Identify which cell holds the provided text, then report its (X, Y) central coordinate. 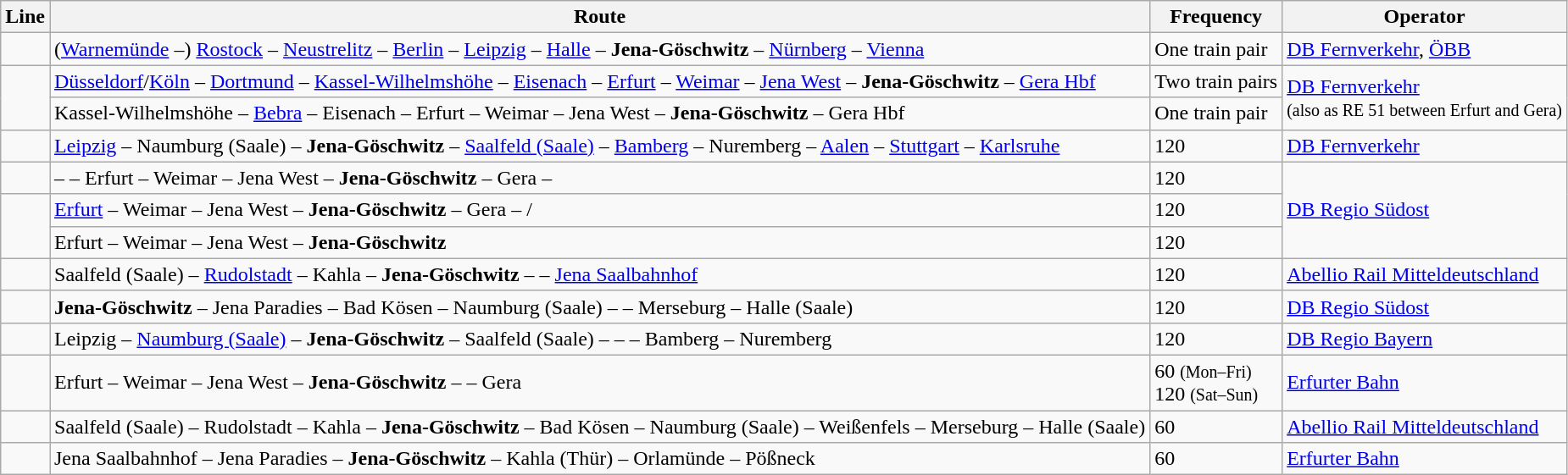
60 (Mon–Fri)120 (Sat–Sun) (1216, 383)
Line (25, 17)
DB Fernverkehr (also as RE 51 between Erfurt and Gera) (1425, 97)
Two train pairs (1216, 81)
Erfurt – Weimar – Jena West – Jena-Göschwitz (599, 242)
Leipzig – Naumburg (Saale) – Jena-Göschwitz – Saalfeld (Saale) – Bamberg – Nuremberg – Aalen – Stuttgart – Karlsruhe (599, 146)
DB Regio Bayern (1425, 339)
Erfurt – Weimar – Jena West – Jena-Göschwitz – – Gera (599, 383)
(Warnemünde –) Rostock – Neustrelitz – Berlin – Leipzig – Halle – Jena-Göschwitz – Nürnberg – Vienna (599, 49)
DB Fernverkehr (1425, 146)
Saalfeld (Saale) – Rudolstadt – Kahla – Jena-Göschwitz – – Jena Saalbahnhof (599, 274)
Frequency (1216, 17)
Jena-Göschwitz – Jena Paradies – Bad Kösen – Naumburg (Saale) – – Merseburg – Halle (Saale) (599, 307)
Leipzig – Naumburg (Saale) – Jena-Göschwitz – Saalfeld (Saale) – – – Bamberg – Nuremberg (599, 339)
Erfurt – Weimar – Jena West – Jena-Göschwitz – Gera – / (599, 210)
DB Fernverkehr, ÖBB (1425, 49)
Kassel-Wilhelmshöhe – Bebra – Eisenach – Erfurt – Weimar – Jena West – Jena-Göschwitz – Gera Hbf (599, 113)
Düsseldorf/Köln – Dortmund – Kassel-Wilhelmshöhe – Eisenach – Erfurt – Weimar – Jena West – Jena-Göschwitz – Gera Hbf (599, 81)
Operator (1425, 17)
Saalfeld (Saale) – Rudolstadt – Kahla – Jena-Göschwitz – Bad Kösen – Naumburg (Saale) – Weißenfels – Merseburg – Halle (Saale) (599, 426)
Jena Saalbahnhof – Jena Paradies – Jena-Göschwitz – Kahla (Thür) – Orlamünde – Pößneck (599, 459)
– – Erfurt – Weimar – Jena West – Jena-Göschwitz – Gera – (599, 178)
Route (599, 17)
